Identify which cell holds the provided text, then report its (x, y) central coordinate. 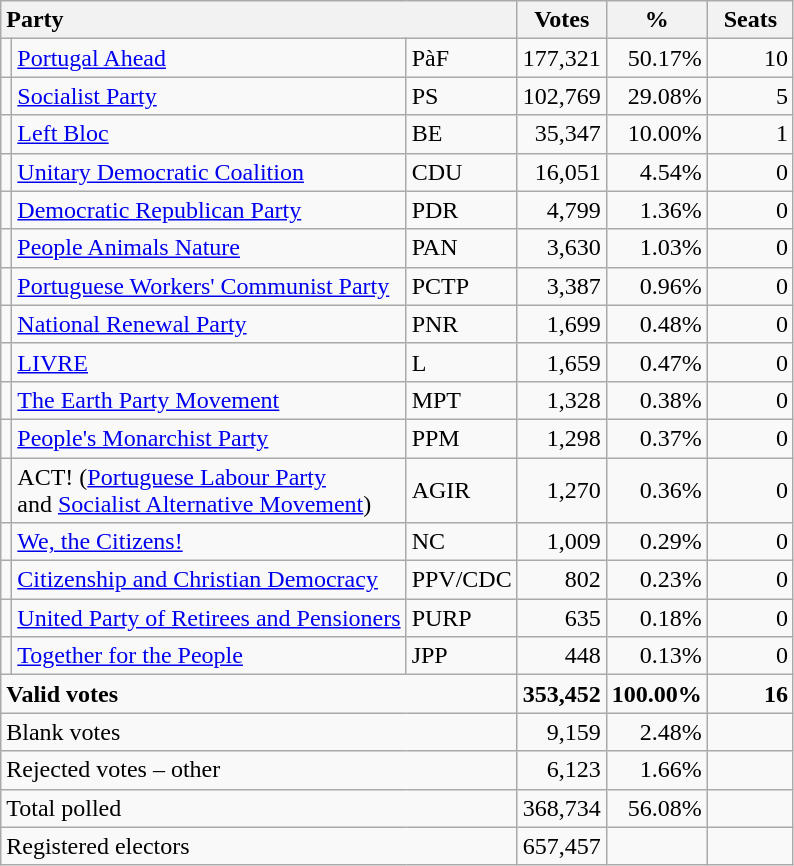
4.54% (656, 172)
Citizenship and Christian Democracy (209, 580)
16 (750, 694)
MPT (462, 400)
NC (462, 542)
People Animals Nature (209, 248)
United Party of Retirees and Pensioners (209, 618)
Rejected votes – other (259, 770)
100.00% (656, 694)
PàF (462, 58)
1,659 (562, 362)
16,051 (562, 172)
1,328 (562, 400)
0.18% (656, 618)
448 (562, 656)
Portuguese Workers' Communist Party (209, 286)
Together for the People (209, 656)
3,387 (562, 286)
368,734 (562, 808)
National Renewal Party (209, 324)
0.37% (656, 438)
PURP (462, 618)
1,298 (562, 438)
0.48% (656, 324)
1,270 (562, 490)
PDR (462, 210)
JPP (462, 656)
1.36% (656, 210)
Valid votes (259, 694)
0.38% (656, 400)
4,799 (562, 210)
Unitary Democratic Coalition (209, 172)
35,347 (562, 134)
ACT! (Portuguese Labour Partyand Socialist Alternative Movement) (209, 490)
Blank votes (259, 732)
6,123 (562, 770)
L (462, 362)
5 (750, 96)
635 (562, 618)
Left Bloc (209, 134)
People's Monarchist Party (209, 438)
LIVRE (209, 362)
657,457 (562, 846)
We, the Citizens! (209, 542)
The Earth Party Movement (209, 400)
0.47% (656, 362)
Democratic Republican Party (209, 210)
AGIR (462, 490)
Seats (750, 20)
Portugal Ahead (209, 58)
PPV/CDC (462, 580)
PCTP (462, 286)
102,769 (562, 96)
PPM (462, 438)
353,452 (562, 694)
1.03% (656, 248)
29.08% (656, 96)
3,630 (562, 248)
2.48% (656, 732)
802 (562, 580)
PNR (462, 324)
BE (462, 134)
0.96% (656, 286)
% (656, 20)
CDU (462, 172)
0.13% (656, 656)
1.66% (656, 770)
Registered electors (259, 846)
9,159 (562, 732)
1,009 (562, 542)
50.17% (656, 58)
10.00% (656, 134)
Total polled (259, 808)
0.23% (656, 580)
Party (259, 20)
1,699 (562, 324)
Socialist Party (209, 96)
0.36% (656, 490)
PS (462, 96)
177,321 (562, 58)
10 (750, 58)
56.08% (656, 808)
Votes (562, 20)
0.29% (656, 542)
PAN (462, 248)
1 (750, 134)
